For the text-containing cell, return its midpoint in (X, Y) coordinate format. 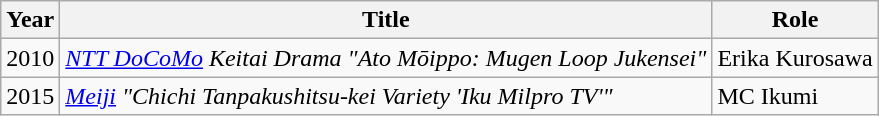
Meiji "Chichi Tanpakushitsu-kei Variety 'Iku Milpro TV'" (386, 96)
MC Ikumi (795, 96)
2010 (30, 58)
NTT DoCoMo Keitai Drama "Ato Mōippo: Mugen Loop Jukensei" (386, 58)
2015 (30, 96)
Erika Kurosawa (795, 58)
Year (30, 20)
Title (386, 20)
Role (795, 20)
